Extract the [X, Y] coordinate from the center of the cell holding the provided text.  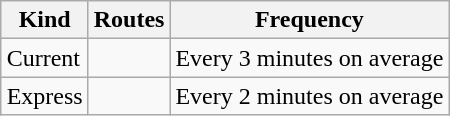
Every 2 minutes on average [310, 96]
Frequency [310, 20]
Routes [129, 20]
Current [44, 58]
Kind [44, 20]
Every 3 minutes on average [310, 58]
Express [44, 96]
